Detect which cell encompasses the target text, then output its [X, Y] center coordinate. 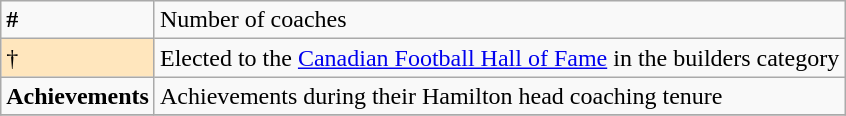
Number of coaches [499, 20]
Achievements during their Hamilton head coaching tenure [499, 96]
Achievements [78, 96]
Elected to the Canadian Football Hall of Fame in the builders category [499, 58]
† [78, 58]
# [78, 20]
